Provide the (X, Y) coordinate of the cell's center where the given text is located.  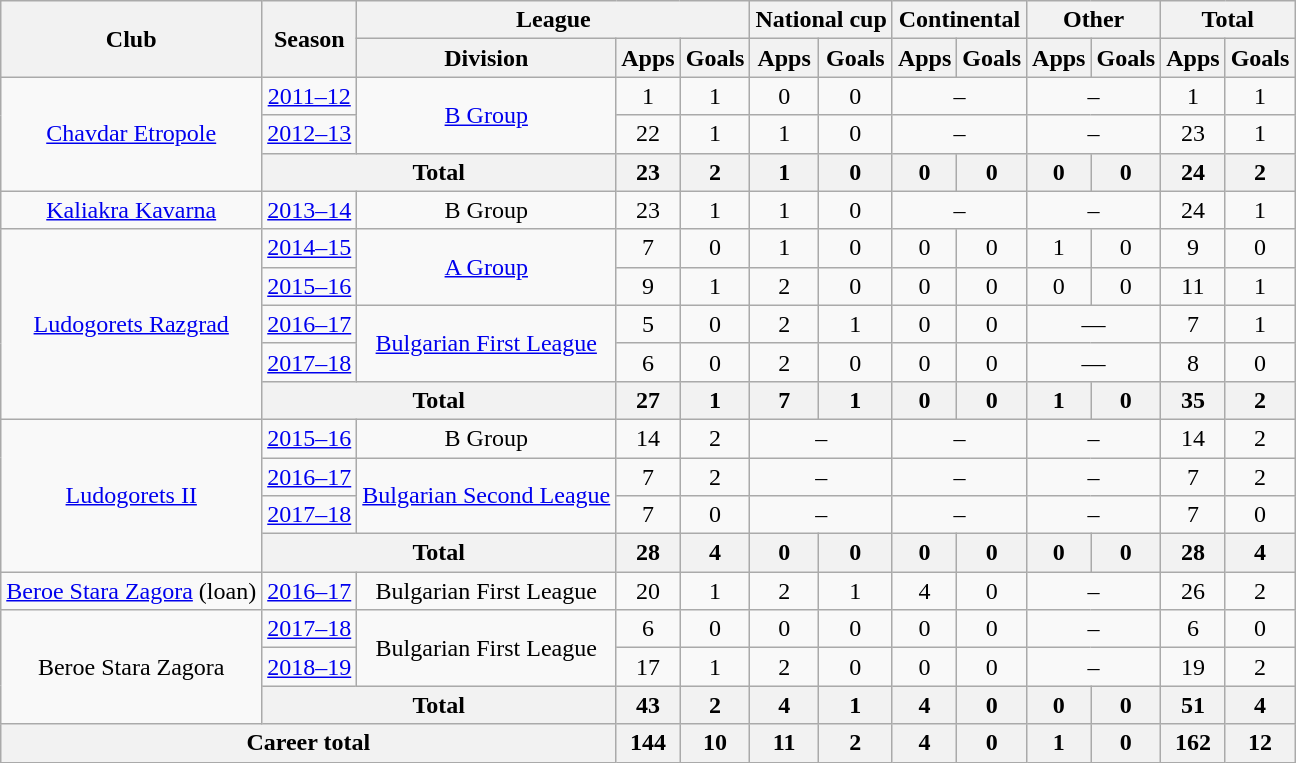
Other (1094, 20)
20 (648, 591)
5 (648, 324)
Beroe Stara Zagora (loan) (132, 591)
10 (715, 743)
162 (1193, 743)
Bulgarian Second League (486, 496)
35 (1193, 400)
2018–19 (310, 667)
12 (1260, 743)
A Group (486, 267)
National cup (821, 20)
Ludogorets II (132, 495)
Continental (959, 20)
8 (1193, 362)
19 (1193, 667)
Season (310, 39)
Beroe Stara Zagora (132, 667)
2011–12 (310, 96)
Kaliakra Kavarna (132, 210)
Club (132, 39)
51 (1193, 705)
Division (486, 58)
Ludogorets Razgrad (132, 324)
26 (1193, 591)
Chavdar Etropole (132, 134)
144 (648, 743)
2014–15 (310, 248)
17 (648, 667)
League (554, 20)
2012–13 (310, 134)
27 (648, 400)
43 (648, 705)
2013–14 (310, 210)
22 (648, 134)
Career total (308, 743)
